Provide the [X, Y] coordinate of the cell's center where the given text is located.  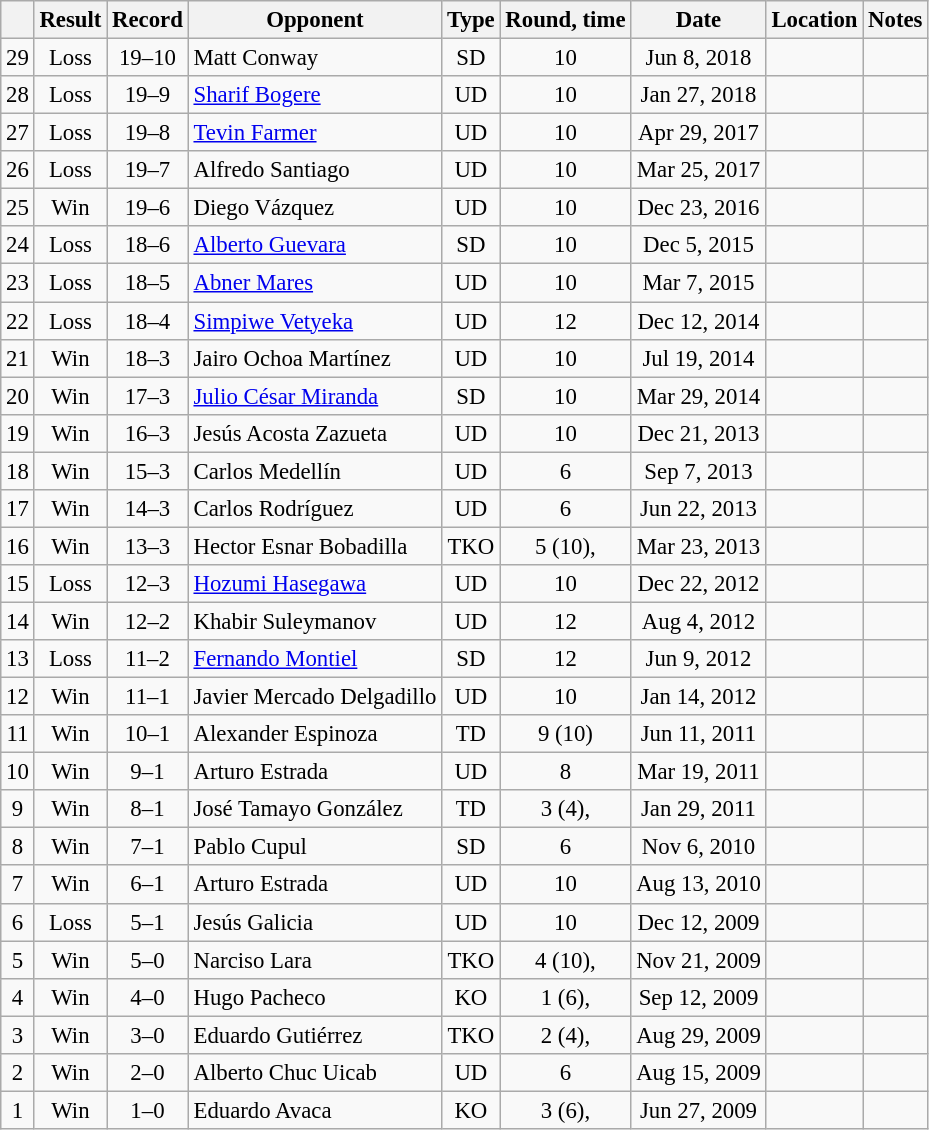
Julio César Miranda [315, 396]
26 [18, 170]
Mar 23, 2013 [698, 546]
Dec 12, 2009 [698, 922]
1–0 [148, 1110]
5–1 [148, 922]
4–0 [148, 997]
Apr 29, 2017 [698, 133]
15 [18, 584]
19–7 [148, 170]
Khabir Suleymanov [315, 621]
Hugo Pacheco [315, 997]
18–5 [148, 283]
Jun 27, 2009 [698, 1110]
15–3 [148, 471]
Jairo Ochoa Martínez [315, 358]
Abner Mares [315, 283]
Nov 6, 2010 [698, 847]
Dec 23, 2016 [698, 208]
Carlos Rodríguez [315, 509]
Carlos Medellín [315, 471]
Mar 19, 2011 [698, 772]
1 [18, 1110]
3 (4), [566, 809]
21 [18, 358]
24 [18, 245]
23 [18, 283]
7–1 [148, 847]
Nov 21, 2009 [698, 960]
27 [18, 133]
Dec 5, 2015 [698, 245]
Record [148, 20]
Jun 11, 2011 [698, 734]
Hector Esnar Bobadilla [315, 546]
Jun 9, 2012 [698, 659]
1 (6), [566, 997]
Mar 25, 2017 [698, 170]
Type [471, 20]
12–2 [148, 621]
2 [18, 1073]
Jun 8, 2018 [698, 58]
13 [18, 659]
Aug 4, 2012 [698, 621]
17 [18, 509]
Jan 27, 2018 [698, 95]
Date [698, 20]
Aug 29, 2009 [698, 1035]
Sharif Bogere [315, 95]
29 [18, 58]
Simpiwe Vetyeka [315, 321]
19–6 [148, 208]
20 [18, 396]
4 (10), [566, 960]
12–3 [148, 584]
19–9 [148, 95]
Jesús Galicia [315, 922]
Jul 19, 2014 [698, 358]
8–1 [148, 809]
Eduardo Avaca [315, 1110]
Tevin Farmer [315, 133]
28 [18, 95]
Alexander Espinoza [315, 734]
Jan 29, 2011 [698, 809]
Narciso Lara [315, 960]
9–1 [148, 772]
Fernando Montiel [315, 659]
17–3 [148, 396]
Sep 12, 2009 [698, 997]
3–0 [148, 1035]
Alberto Guevara [315, 245]
5 [18, 960]
5–0 [148, 960]
Pablo Cupul [315, 847]
10–1 [148, 734]
Alfredo Santiago [315, 170]
14–3 [148, 509]
4 [18, 997]
9 [18, 809]
Mar 7, 2015 [698, 283]
18–3 [148, 358]
Round, time [566, 20]
Aug 15, 2009 [698, 1073]
19 [18, 433]
11 [18, 734]
2–0 [148, 1073]
18–4 [148, 321]
11–1 [148, 697]
Jesús Acosta Zazueta [315, 433]
Dec 22, 2012 [698, 584]
Javier Mercado Delgadillo [315, 697]
19–8 [148, 133]
Sep 7, 2013 [698, 471]
Aug 13, 2010 [698, 885]
Hozumi Hasegawa [315, 584]
Matt Conway [315, 58]
6–1 [148, 885]
3 [18, 1035]
Diego Vázquez [315, 208]
Result [70, 20]
Mar 29, 2014 [698, 396]
3 (6), [566, 1110]
Dec 21, 2013 [698, 433]
José Tamayo González [315, 809]
19–10 [148, 58]
Alberto Chuc Uicab [315, 1073]
13–3 [148, 546]
Eduardo Gutiérrez [315, 1035]
16–3 [148, 433]
14 [18, 621]
7 [18, 885]
18 [18, 471]
2 (4), [566, 1035]
25 [18, 208]
11–2 [148, 659]
Dec 12, 2014 [698, 321]
22 [18, 321]
Location [814, 20]
Jun 22, 2013 [698, 509]
9 (10) [566, 734]
18–6 [148, 245]
Notes [896, 20]
16 [18, 546]
5 (10), [566, 546]
Jan 14, 2012 [698, 697]
Opponent [315, 20]
